Search for the cell housing the specified text and yield its [X, Y] center coordinate. 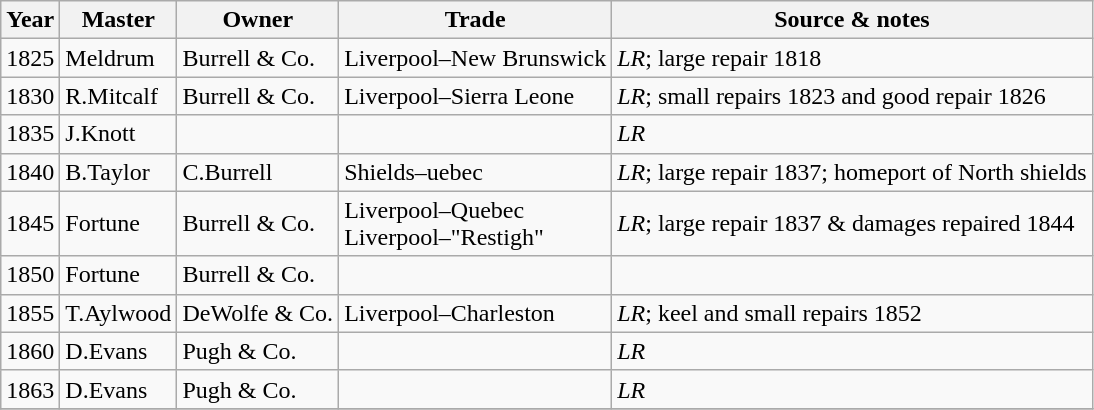
Year [30, 20]
Owner [258, 20]
1850 [30, 275]
1855 [30, 313]
Trade [476, 20]
1835 [30, 134]
DeWolfe & Co. [258, 313]
J.Knott [118, 134]
1860 [30, 351]
LR; large repair 1837; homeport of North shields [852, 172]
1845 [30, 224]
B.Taylor [118, 172]
1863 [30, 389]
1830 [30, 96]
Meldrum [118, 58]
1840 [30, 172]
Liverpool–QuebecLiverpool–"Restigh" [476, 224]
C.Burrell [258, 172]
Liverpool–Charleston [476, 313]
T.Aylwood [118, 313]
Liverpool–Sierra Leone [476, 96]
LR; keel and small repairs 1852 [852, 313]
LR; large repair 1837 & damages repaired 1844 [852, 224]
Shields–uebec [476, 172]
LR; small repairs 1823 and good repair 1826 [852, 96]
R.Mitcalf [118, 96]
Source & notes [852, 20]
LR; large repair 1818 [852, 58]
1825 [30, 58]
Master [118, 20]
Liverpool–New Brunswick [476, 58]
